Extract the [x, y] coordinate from the center of the cell holding the provided text.  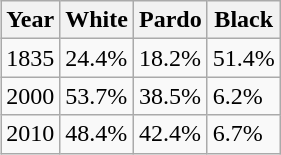
6.7% [244, 134]
38.5% [170, 96]
51.4% [244, 58]
White [97, 20]
Black [244, 20]
Pardo [170, 20]
2010 [30, 134]
48.4% [97, 134]
6.2% [244, 96]
42.4% [170, 134]
1835 [30, 58]
24.4% [97, 58]
18.2% [170, 58]
2000 [30, 96]
53.7% [97, 96]
Year [30, 20]
